Search for the cell housing the specified text and yield its [X, Y] center coordinate. 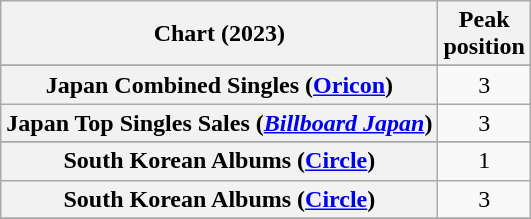
Japan Combined Singles (Oricon) [220, 85]
Peakposition [484, 34]
1 [484, 161]
Japan Top Singles Sales (Billboard Japan) [220, 123]
Chart (2023) [220, 34]
